Extract the (X, Y) coordinate from the center of the cell holding the provided text.  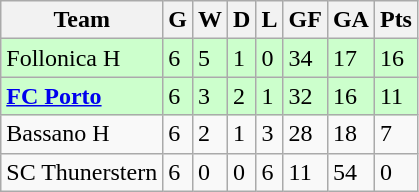
5 (210, 58)
GA (350, 20)
FC Porto (82, 96)
Team (82, 20)
SC Thunerstern (82, 172)
17 (350, 58)
28 (305, 134)
Pts (396, 20)
L (270, 20)
7 (396, 134)
34 (305, 58)
54 (350, 172)
18 (350, 134)
32 (305, 96)
Follonica H (82, 58)
G (178, 20)
W (210, 20)
GF (305, 20)
Bassano H (82, 134)
D (242, 20)
